Return [x, y] of the center of cell containing provided text 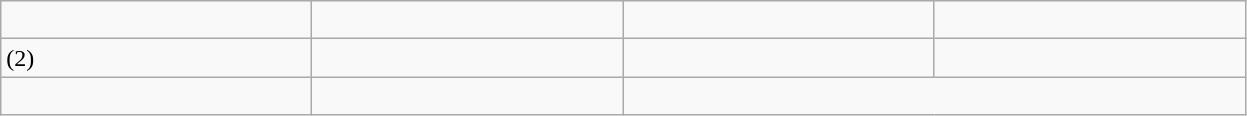
(2) [156, 58]
